For the text-containing cell, return its midpoint in [X, Y] coordinate format. 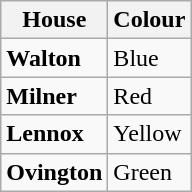
Milner [54, 96]
Walton [54, 58]
Red [150, 96]
Yellow [150, 134]
Lennox [54, 134]
Ovington [54, 172]
Blue [150, 58]
House [54, 20]
Colour [150, 20]
Green [150, 172]
